Output the [X, Y] coordinate of the center of the cell containing the given text.  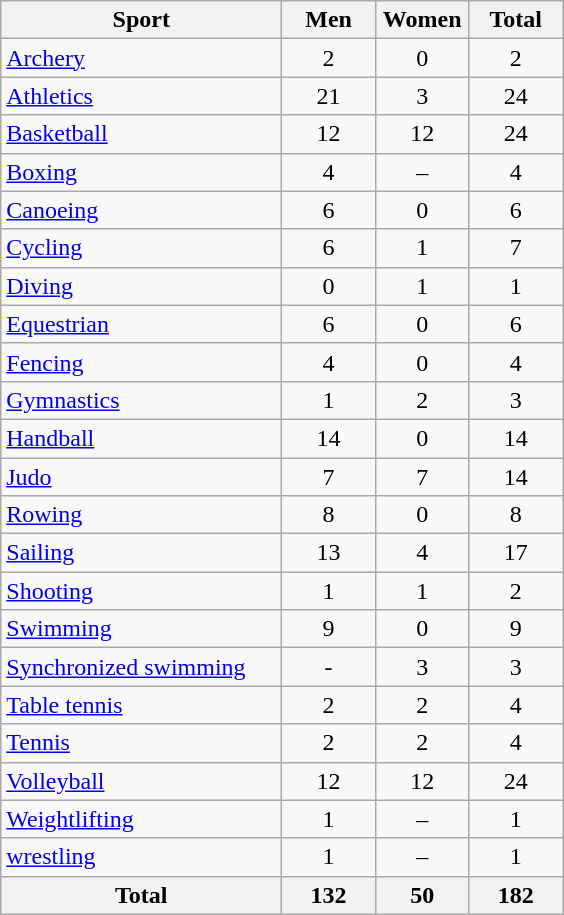
Rowing [142, 515]
Judo [142, 477]
Synchronized swimming [142, 667]
Men [329, 20]
Swimming [142, 629]
Volleyball [142, 781]
50 [422, 895]
Table tennis [142, 705]
Cycling [142, 248]
Basketball [142, 134]
Sailing [142, 553]
13 [329, 553]
182 [516, 895]
Weightlifting [142, 819]
wrestling [142, 857]
Canoeing [142, 210]
17 [516, 553]
Shooting [142, 591]
Archery [142, 58]
Women [422, 20]
Equestrian [142, 324]
Boxing [142, 172]
Diving [142, 286]
Sport [142, 20]
Athletics [142, 96]
Handball [142, 438]
Tennis [142, 743]
Gymnastics [142, 400]
Fencing [142, 362]
21 [329, 96]
- [329, 667]
132 [329, 895]
